Search for the cell housing the specified text and yield its [X, Y] center coordinate. 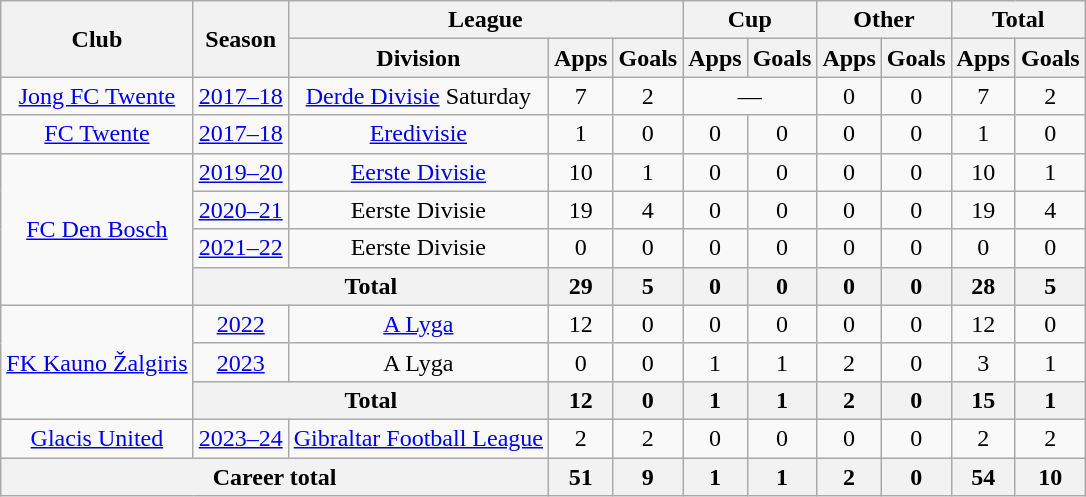
Jong FC Twente [97, 96]
Season [240, 39]
Cup [750, 20]
2023–24 [240, 438]
15 [983, 400]
2020–21 [240, 210]
2022 [240, 324]
FK Kauno Žalgiris [97, 362]
League [485, 20]
3 [983, 362]
Derde Divisie Saturday [418, 96]
51 [581, 477]
Career total [275, 477]
9 [648, 477]
Glacis United [97, 438]
28 [983, 286]
Eredivisie [418, 134]
2023 [240, 362]
Division [418, 58]
2019–20 [240, 172]
FC Twente [97, 134]
Other [884, 20]
2021–22 [240, 248]
54 [983, 477]
— [750, 96]
Gibraltar Football League [418, 438]
FC Den Bosch [97, 229]
29 [581, 286]
Club [97, 39]
